For the text-containing cell, return its midpoint in (x, y) coordinate format. 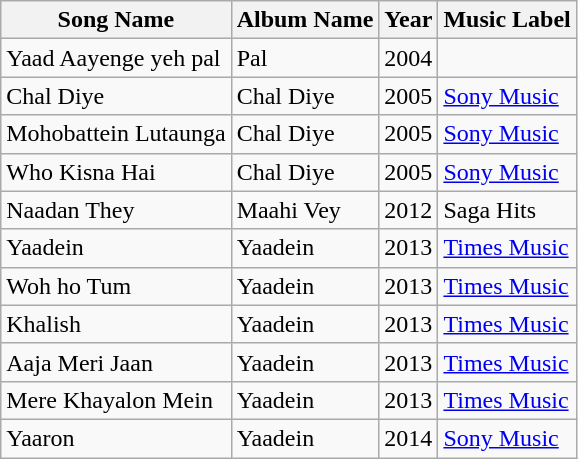
Yaad Aayenge yeh pal (116, 58)
Album Name (305, 20)
Year (408, 20)
Woh ho Tum (116, 286)
Song Name (116, 20)
Saga Hits (507, 210)
Aaja Meri Jaan (116, 362)
2014 (408, 438)
Khalish (116, 324)
2012 (408, 210)
Yaaron (116, 438)
Mohobattein Lutaunga (116, 134)
2004 (408, 58)
Music Label (507, 20)
Naadan They (116, 210)
Mere Khayalon Mein (116, 400)
Who Kisna Hai (116, 172)
Maahi Vey (305, 210)
Pal (305, 58)
